Scan for the cell matching the given text and deliver its (x, y) coordinate at center. 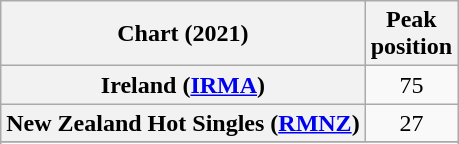
Peakposition (411, 34)
New Zealand Hot Singles (RMNZ) (183, 123)
27 (411, 123)
75 (411, 85)
Ireland (IRMA) (183, 85)
Chart (2021) (183, 34)
